Provide the (x, y) coordinate of the cell's center where the given text is located.  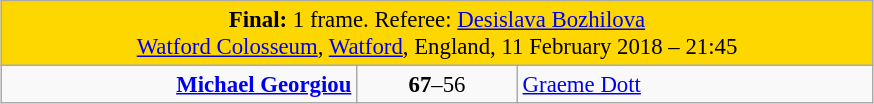
Graeme Dott (695, 85)
67–56 (438, 85)
Final: 1 frame. Referee: Desislava Bozhilova Watford Colosseum, Watford, England, 11 February 2018 – 21:45 (437, 34)
Michael Georgiou (179, 85)
